Identify which cell holds the provided text, then report its (X, Y) central coordinate. 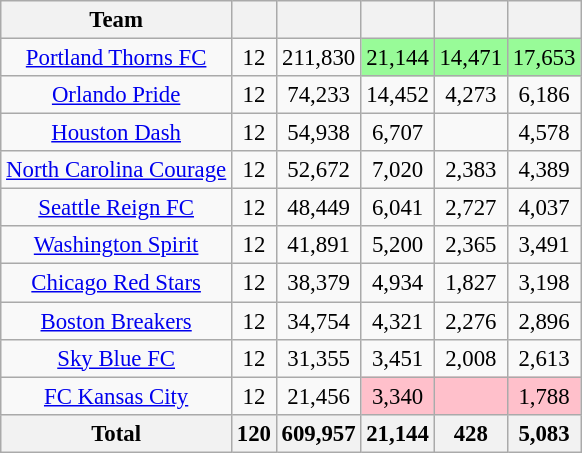
2,896 (544, 321)
Orlando Pride (116, 95)
3,340 (398, 396)
54,938 (318, 133)
4,578 (544, 133)
4,321 (398, 321)
2,008 (470, 358)
4,273 (470, 95)
120 (254, 433)
6,707 (398, 133)
3,451 (398, 358)
2,276 (470, 321)
2,383 (470, 170)
3,198 (544, 283)
41,891 (318, 245)
6,041 (398, 208)
North Carolina Courage (116, 170)
4,389 (544, 170)
Chicago Red Stars (116, 283)
38,379 (318, 283)
1,788 (544, 396)
6,186 (544, 95)
74,233 (318, 95)
2,727 (470, 208)
Boston Breakers (116, 321)
2,365 (470, 245)
21,456 (318, 396)
Seattle Reign FC (116, 208)
Team (116, 20)
Sky Blue FC (116, 358)
Washington Spirit (116, 245)
4,037 (544, 208)
5,200 (398, 245)
211,830 (318, 58)
14,452 (398, 95)
428 (470, 433)
14,471 (470, 58)
FC Kansas City (116, 396)
7,020 (398, 170)
609,957 (318, 433)
3,491 (544, 245)
52,672 (318, 170)
4,934 (398, 283)
Portland Thorns FC (116, 58)
5,083 (544, 433)
17,653 (544, 58)
Total (116, 433)
1,827 (470, 283)
31,355 (318, 358)
48,449 (318, 208)
Houston Dash (116, 133)
34,754 (318, 321)
2,613 (544, 358)
